Identify which cell holds the provided text, then report its [x, y] central coordinate. 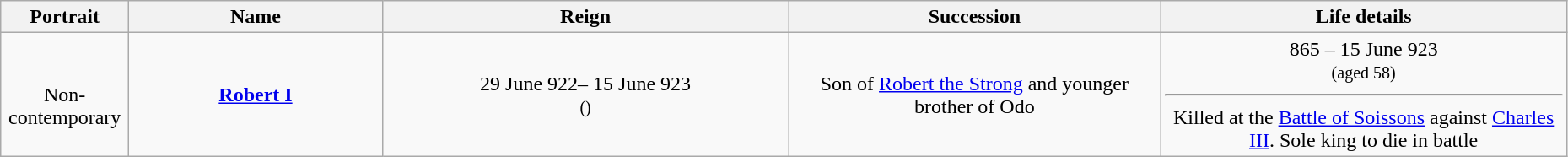
865 – 15 June 923(aged 58)Killed at the Battle of Soissons against Charles III. Sole king to die in battle [1363, 95]
Life details [1363, 17]
Robert I [256, 95]
Name [256, 17]
Son of Robert the Strong and younger brother of Odo [975, 95]
Non-contemporary [65, 95]
Reign [585, 17]
Succession [975, 17]
29 June 922– 15 June 923() [585, 95]
Portrait [65, 17]
